Return the [X, Y] coordinate for the center point of the cell that contains the specified text.  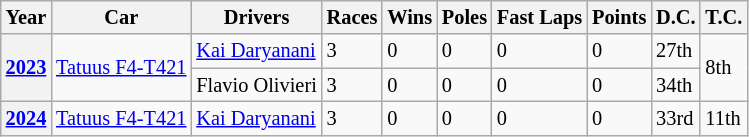
Flavio Olivieri [256, 85]
34th [676, 85]
11th [724, 118]
Wins [410, 17]
8th [724, 68]
Points [619, 17]
33rd [676, 118]
2024 [26, 118]
Year [26, 17]
Fast Laps [540, 17]
Poles [464, 17]
Car [121, 17]
T.C. [724, 17]
Races [352, 17]
D.C. [676, 17]
2023 [26, 68]
Drivers [256, 17]
27th [676, 51]
